From the cell containing the given text, extract its center point as [x, y] coordinate. 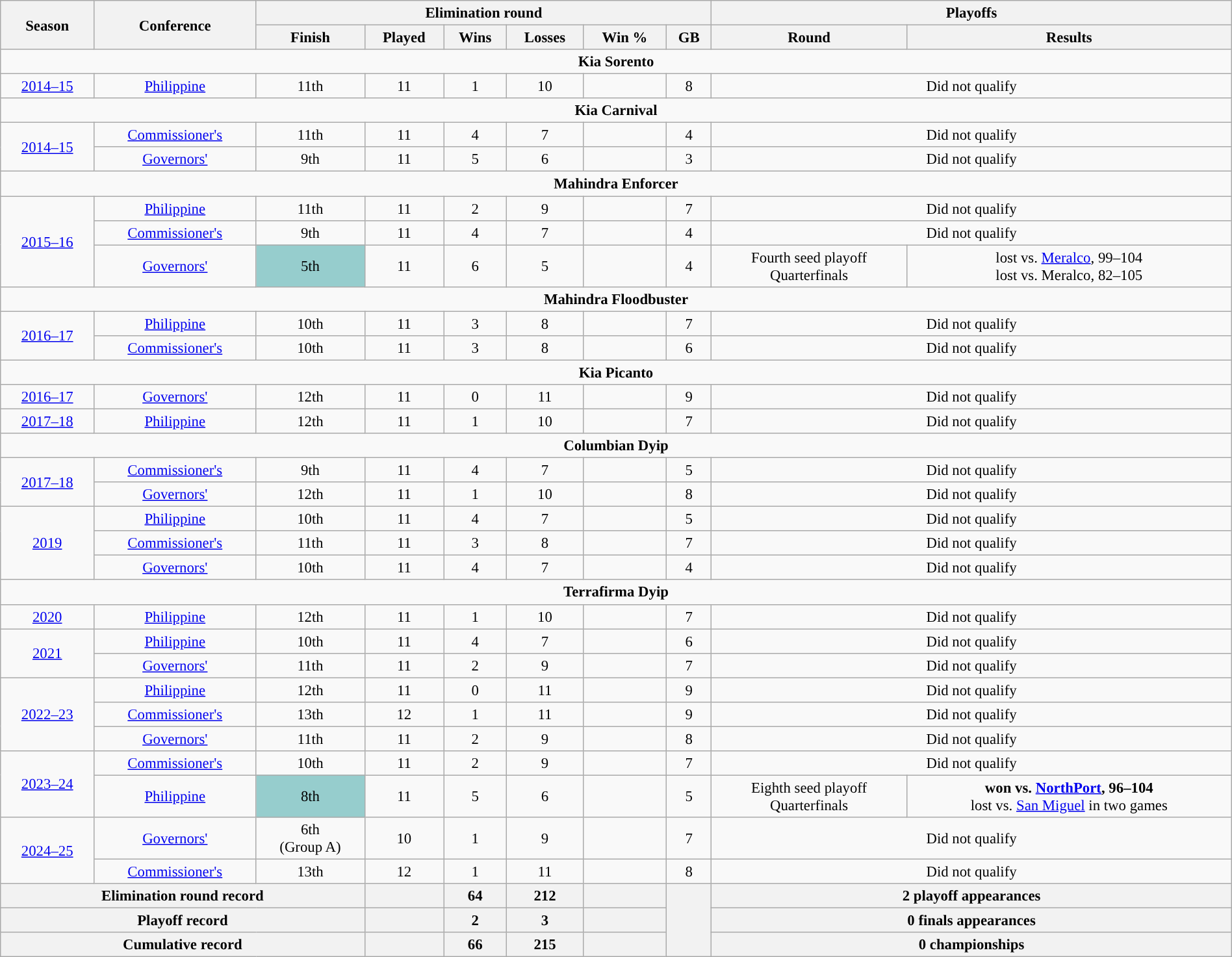
Wins [476, 38]
215 [545, 945]
Losses [545, 38]
Kia Sorento [616, 62]
212 [545, 896]
Playoffs [971, 13]
Elimination round record [183, 896]
Win % [624, 38]
2019 [47, 543]
5th [311, 266]
Eighth seed playoff Quarterfinals [809, 797]
2021 [47, 654]
64 [476, 896]
Columbian Dyip [616, 446]
GB [689, 38]
2024–25 [47, 850]
Fourth seed playoff Quarterfinals [809, 266]
Results [1069, 38]
Terrafirma Dyip [616, 593]
6th (Group A) [311, 838]
Elimination round [483, 13]
Kia Carnival [616, 110]
Played [404, 38]
Finish [311, 38]
Kia Picanto [616, 372]
2 playoff appearances [971, 896]
2020 [47, 617]
Season [47, 25]
2022–23 [47, 715]
Round [809, 38]
0 championships [971, 945]
Mahindra Floodbuster [616, 299]
8th [311, 797]
Mahindra Enforcer [616, 184]
Playoff record [183, 921]
lost vs. Meralco, 99–104 lost vs. Meralco, 82–105 [1069, 266]
won vs. NorthPort, 96–104 lost vs. San Miguel in two games [1069, 797]
Cumulative record [183, 945]
Conference [175, 25]
66 [476, 945]
0 finals appearances [971, 921]
2023–24 [47, 784]
2015–16 [47, 242]
